Search for the cell housing the specified text and yield its [x, y] center coordinate. 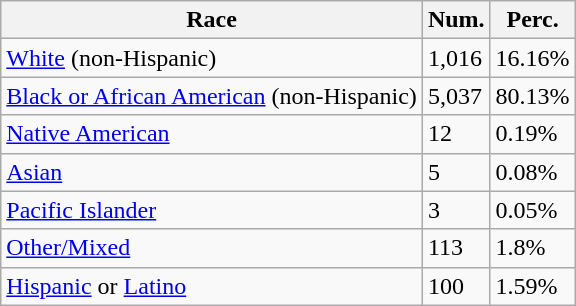
1.59% [532, 286]
Num. [456, 20]
White (non-Hispanic) [212, 58]
3 [456, 210]
16.16% [532, 58]
Asian [212, 172]
Race [212, 20]
5,037 [456, 96]
Pacific Islander [212, 210]
0.08% [532, 172]
113 [456, 248]
Other/Mixed [212, 248]
Black or African American (non-Hispanic) [212, 96]
5 [456, 172]
0.05% [532, 210]
80.13% [532, 96]
0.19% [532, 134]
1,016 [456, 58]
1.8% [532, 248]
100 [456, 286]
Native American [212, 134]
Perc. [532, 20]
12 [456, 134]
Hispanic or Latino [212, 286]
